Locate the cell with the specified text and output its (X, Y) center coordinate. 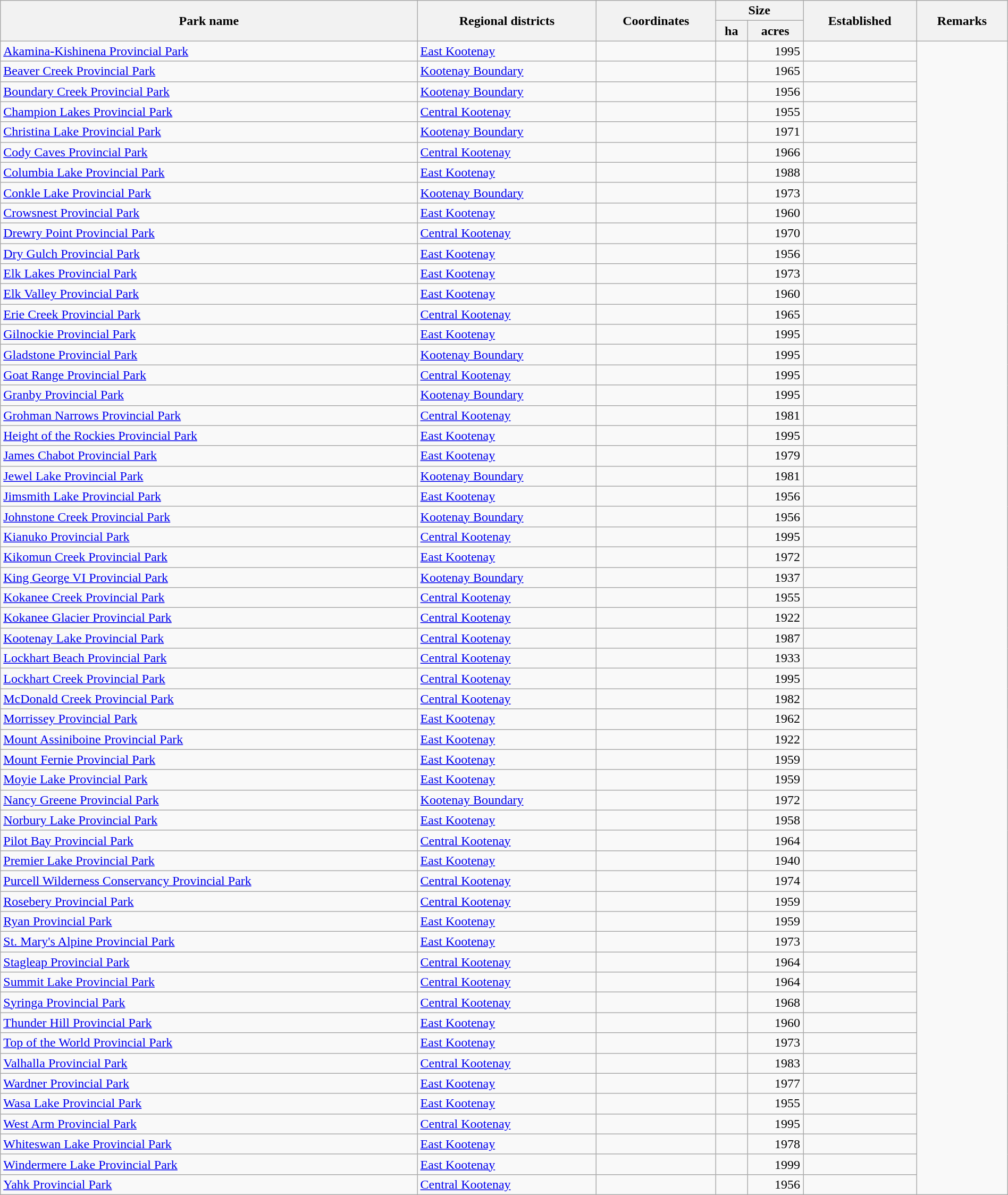
1999 (775, 1164)
Whiteswan Lake Provincial Park (209, 1144)
1974 (775, 881)
Kokanee Creek Provincial Park (209, 598)
Crowsnest Provincial Park (209, 213)
1982 (775, 699)
Gilnockie Provincial Park (209, 335)
Grohman Narrows Provincial Park (209, 415)
Wasa Lake Provincial Park (209, 1104)
1978 (775, 1144)
Granby Provincial Park (209, 395)
1977 (775, 1083)
1983 (775, 1063)
Regional districts (507, 21)
Norbury Lake Provincial Park (209, 820)
1988 (775, 172)
Kikomun Creek Provincial Park (209, 557)
Coordinates (656, 21)
1966 (775, 152)
Akamina-Kishinena Provincial Park (209, 51)
Jimsmith Lake Provincial Park (209, 496)
1937 (775, 577)
Height of the Rockies Provincial Park (209, 436)
1958 (775, 820)
James Chabot Provincial Park (209, 456)
1933 (775, 658)
Columbia Lake Provincial Park (209, 172)
1979 (775, 456)
Lockhart Creek Provincial Park (209, 679)
1970 (775, 233)
1971 (775, 132)
Premier Lake Provincial Park (209, 860)
Kianuko Provincial Park (209, 537)
Cody Caves Provincial Park (209, 152)
Gladstone Provincial Park (209, 355)
Nancy Greene Provincial Park (209, 800)
Size (759, 11)
ha (732, 31)
Lockhart Beach Provincial Park (209, 658)
Valhalla Provincial Park (209, 1063)
West Arm Provincial Park (209, 1124)
Pilot Bay Provincial Park (209, 840)
Christina Lake Provincial Park (209, 132)
Elk Lakes Provincial Park (209, 274)
Syringa Provincial Park (209, 1002)
Kootenay Lake Provincial Park (209, 638)
Mount Fernie Provincial Park (209, 759)
Morrissey Provincial Park (209, 719)
Stagleap Provincial Park (209, 962)
Kokanee Glacier Provincial Park (209, 618)
1968 (775, 1002)
1962 (775, 719)
Windermere Lake Provincial Park (209, 1164)
Summit Lake Provincial Park (209, 982)
McDonald Creek Provincial Park (209, 699)
Goat Range Provincial Park (209, 375)
Park name (209, 21)
Drewry Point Provincial Park (209, 233)
Yahk Provincial Park (209, 1184)
acres (775, 31)
King George VI Provincial Park (209, 577)
Moyie Lake Provincial Park (209, 780)
Champion Lakes Provincial Park (209, 112)
Remarks (962, 21)
Elk Valley Provincial Park (209, 294)
Beaver Creek Provincial Park (209, 71)
Jewel Lake Provincial Park (209, 476)
Boundary Creek Provincial Park (209, 91)
Purcell Wilderness Conservancy Provincial Park (209, 881)
1987 (775, 638)
Rosebery Provincial Park (209, 901)
Thunder Hill Provincial Park (209, 1023)
Erie Creek Provincial Park (209, 314)
Established (860, 21)
Johnstone Creek Provincial Park (209, 516)
Dry Gulch Provincial Park (209, 254)
Wardner Provincial Park (209, 1083)
St. Mary's Alpine Provincial Park (209, 942)
Conkle Lake Provincial Park (209, 193)
Top of the World Provincial Park (209, 1043)
Ryan Provincial Park (209, 922)
1940 (775, 860)
Mount Assiniboine Provincial Park (209, 739)
